Return [x, y] of the center of cell containing provided text 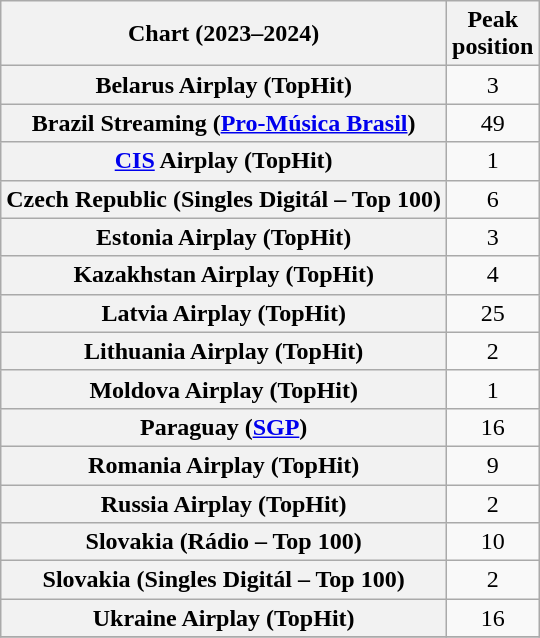
4 [493, 275]
10 [493, 542]
Kazakhstan Airplay (TopHit) [224, 275]
9 [493, 465]
Slovakia (Rádio – Top 100) [224, 542]
Peakposition [493, 34]
Slovakia (Singles Digitál – Top 100) [224, 580]
Russia Airplay (TopHit) [224, 503]
Latvia Airplay (TopHit) [224, 313]
Ukraine Airplay (TopHit) [224, 618]
Paraguay (SGP) [224, 427]
Romania Airplay (TopHit) [224, 465]
Brazil Streaming (Pro-Música Brasil) [224, 123]
49 [493, 123]
25 [493, 313]
Czech Republic (Singles Digitál – Top 100) [224, 199]
Belarus Airplay (TopHit) [224, 85]
Estonia Airplay (TopHit) [224, 237]
6 [493, 199]
Chart (2023–2024) [224, 34]
Lithuania Airplay (TopHit) [224, 351]
Moldova Airplay (TopHit) [224, 389]
CIS Airplay (TopHit) [224, 161]
